Find where the given text appears and provide that cell's center as [x, y] coordinate. 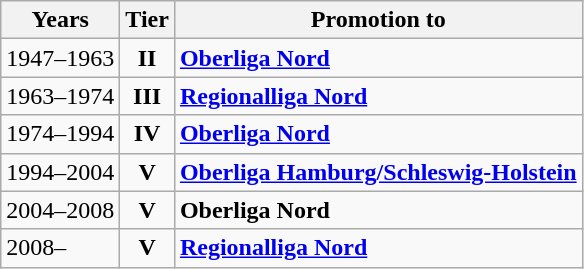
Tier [148, 20]
2008– [60, 248]
1994–2004 [60, 172]
Promotion to [378, 20]
Years [60, 20]
1947–1963 [60, 58]
III [148, 96]
Oberliga Hamburg/Schleswig-Holstein [378, 172]
2004–2008 [60, 210]
1963–1974 [60, 96]
II [148, 58]
IV [148, 134]
1974–1994 [60, 134]
